Return [X, Y] of the center of cell containing provided text 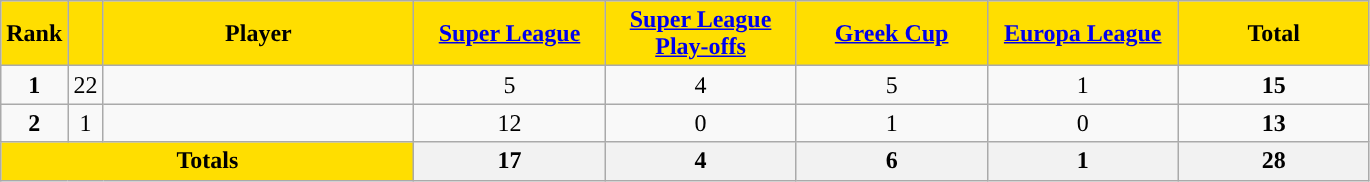
Greek Cup [892, 34]
Super League Play-offs [700, 34]
Super League [510, 34]
15 [1274, 85]
22 [86, 85]
13 [1274, 123]
Europa League [1082, 34]
Total [1274, 34]
17 [510, 161]
Rank [34, 34]
Player [258, 34]
Totals [208, 161]
2 [34, 123]
12 [510, 123]
6 [892, 161]
28 [1274, 161]
